Detect which cell encompasses the target text, then output its [X, Y] center coordinate. 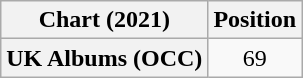
69 [255, 58]
Position [255, 20]
Chart (2021) [104, 20]
UK Albums (OCC) [104, 58]
